Provide the (X, Y) coordinate of the cell's center where the given text is located.  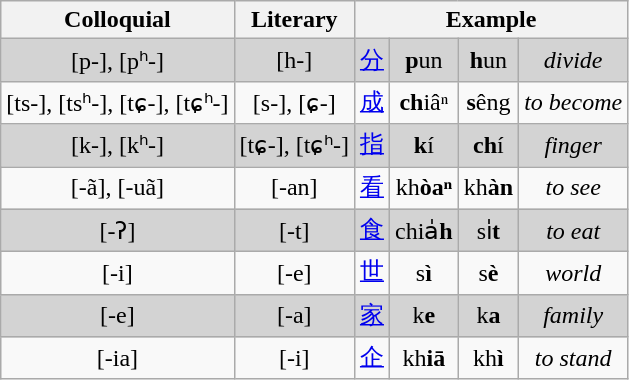
hun (488, 60)
sêng (488, 102)
divide (574, 60)
成 (372, 102)
[-t] (294, 230)
khiā (424, 358)
family (574, 316)
ke (424, 316)
khì (488, 358)
[k-], [kʰ-] (118, 146)
khàn (488, 188)
食 (372, 230)
sì (424, 274)
Example (490, 20)
[p-], [pʰ-] (118, 60)
[h-] (294, 60)
世 (372, 274)
world (574, 274)
看 (372, 188)
[-ʔ] (118, 230)
si̍t (488, 230)
家 (372, 316)
finger (574, 146)
[s-], [ɕ-] (294, 102)
Colloquial (118, 20)
chí (488, 146)
khòaⁿ (424, 188)
分 (372, 60)
sè (488, 274)
chia̍h (424, 230)
kí (424, 146)
to eat (574, 230)
[-a] (294, 316)
[-an] (294, 188)
to become (574, 102)
pun (424, 60)
to stand (574, 358)
to see (574, 188)
[ts-], [tsʰ-], [tɕ-], [tɕʰ-] (118, 102)
Literary (294, 20)
[-ã], [-uã] (118, 188)
chiâⁿ (424, 102)
[-ia] (118, 358)
ka (488, 316)
指 (372, 146)
[tɕ-], [tɕʰ-] (294, 146)
企 (372, 358)
